Locate the cell with the specified text and output its [X, Y] center coordinate. 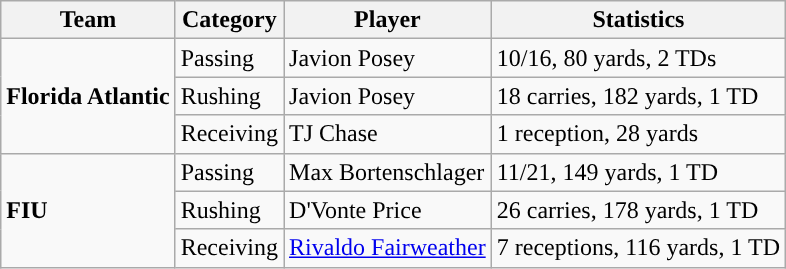
10/16, 80 yards, 2 TDs [638, 58]
Player [388, 20]
Team [88, 20]
D'Vonte Price [388, 210]
Max Bortenschlager [388, 172]
Florida Atlantic [88, 96]
26 carries, 178 yards, 1 TD [638, 210]
Statistics [638, 20]
1 reception, 28 yards [638, 134]
18 carries, 182 yards, 1 TD [638, 96]
TJ Chase [388, 134]
Rivaldo Fairweather [388, 248]
11/21, 149 yards, 1 TD [638, 172]
FIU [88, 210]
7 receptions, 116 yards, 1 TD [638, 248]
Category [229, 20]
